Return [x, y] of the center of cell containing provided text 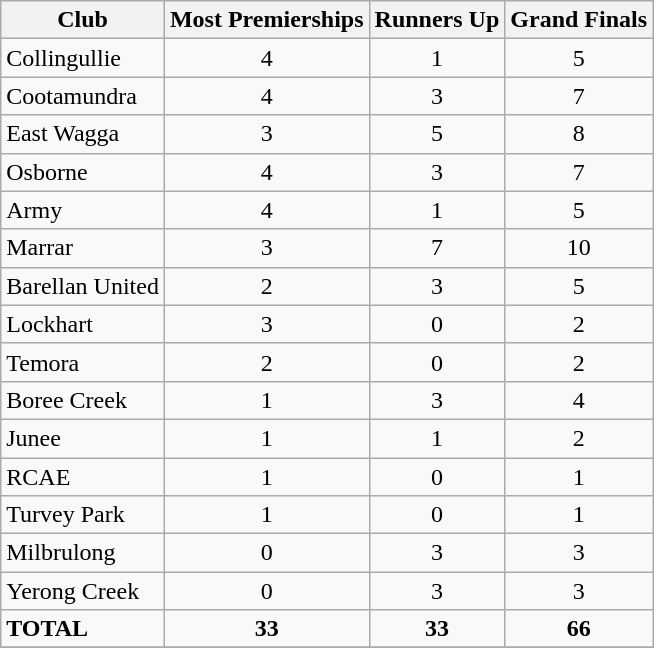
Osborne [83, 172]
66 [579, 629]
Marrar [83, 248]
Milbrulong [83, 553]
Cootamundra [83, 96]
Grand Finals [579, 20]
Army [83, 210]
Most Premierships [266, 20]
Boree Creek [83, 400]
Junee [83, 438]
Lockhart [83, 324]
Yerong Creek [83, 591]
Runners Up [437, 20]
RCAE [83, 477]
Collingullie [83, 58]
Barellan United [83, 286]
8 [579, 134]
Turvey Park [83, 515]
East Wagga [83, 134]
Temora [83, 362]
10 [579, 248]
Club [83, 20]
TOTAL [83, 629]
